Extract the [X, Y] coordinate from the center of the cell holding the provided text.  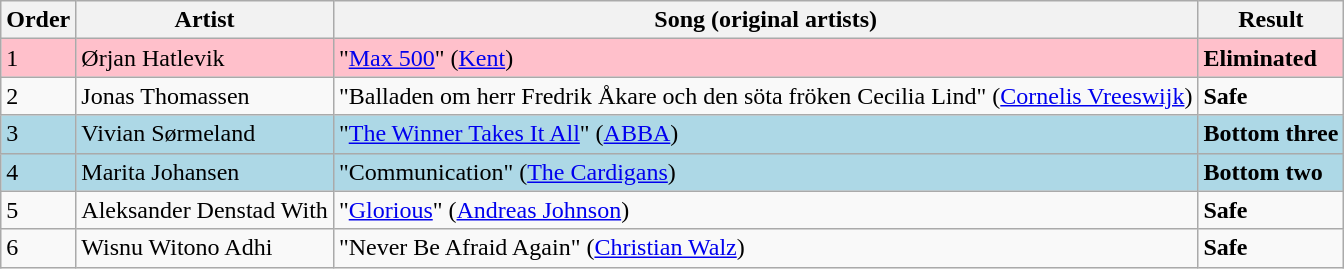
Ørjan Hatlevik [205, 58]
3 [38, 134]
Vivian Sørmeland [205, 134]
"Max 500" (Kent) [766, 58]
Aleksander Denstad With [205, 210]
Artist [205, 20]
"Glorious" (Andreas Johnson) [766, 210]
6 [38, 248]
Result [1271, 20]
Order [38, 20]
4 [38, 172]
"Communication" (The Cardigans) [766, 172]
Song (original artists) [766, 20]
2 [38, 96]
"Never Be Afraid Again" (Christian Walz) [766, 248]
Bottom two [1271, 172]
Jonas Thomassen [205, 96]
1 [38, 58]
Marita Johansen [205, 172]
Bottom three [1271, 134]
Wisnu Witono Adhi [205, 248]
"The Winner Takes It All" (ABBA) [766, 134]
5 [38, 210]
Eliminated [1271, 58]
"Balladen om herr Fredrik Åkare och den söta fröken Cecilia Lind" (Cornelis Vreeswijk) [766, 96]
